Provide the (X, Y) coordinate of the cell's center where the given text is located.  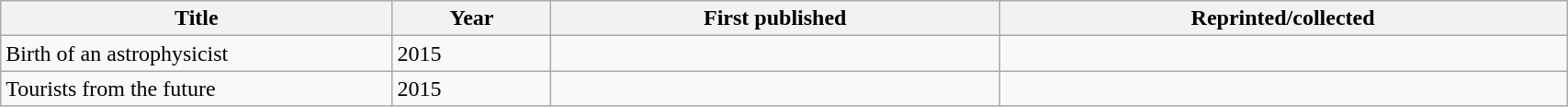
Year (472, 18)
Birth of an astrophysicist (197, 53)
Reprinted/collected (1283, 18)
Title (197, 18)
Tourists from the future (197, 89)
First published (775, 18)
